Output the [x, y] coordinate of the center of the cell containing the given text.  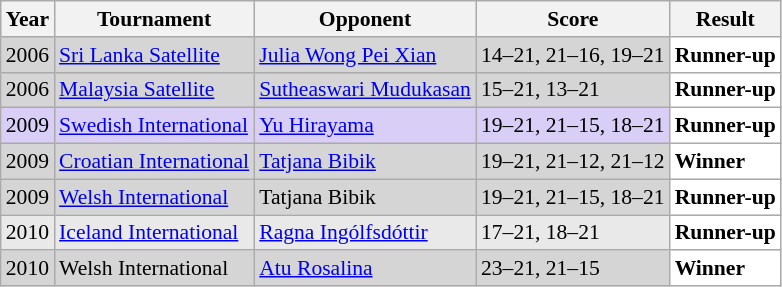
Result [726, 19]
Swedish International [154, 126]
23–21, 21–15 [573, 269]
14–21, 21–16, 19–21 [573, 55]
17–21, 18–21 [573, 233]
Iceland International [154, 233]
Yu Hirayama [365, 126]
Croatian International [154, 162]
Opponent [365, 19]
15–21, 13–21 [573, 90]
Sutheaswari Mudukasan [365, 90]
Julia Wong Pei Xian [365, 55]
Score [573, 19]
Ragna Ingólfsdóttir [365, 233]
Year [28, 19]
Tournament [154, 19]
Malaysia Satellite [154, 90]
Sri Lanka Satellite [154, 55]
Atu Rosalina [365, 269]
19–21, 21–12, 21–12 [573, 162]
